Return the (x, y) coordinate for the center point of the cell that contains the specified text.  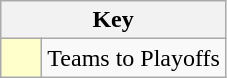
Teams to Playoffs (134, 58)
Key (114, 20)
